Return (x, y) of the center of cell containing provided text 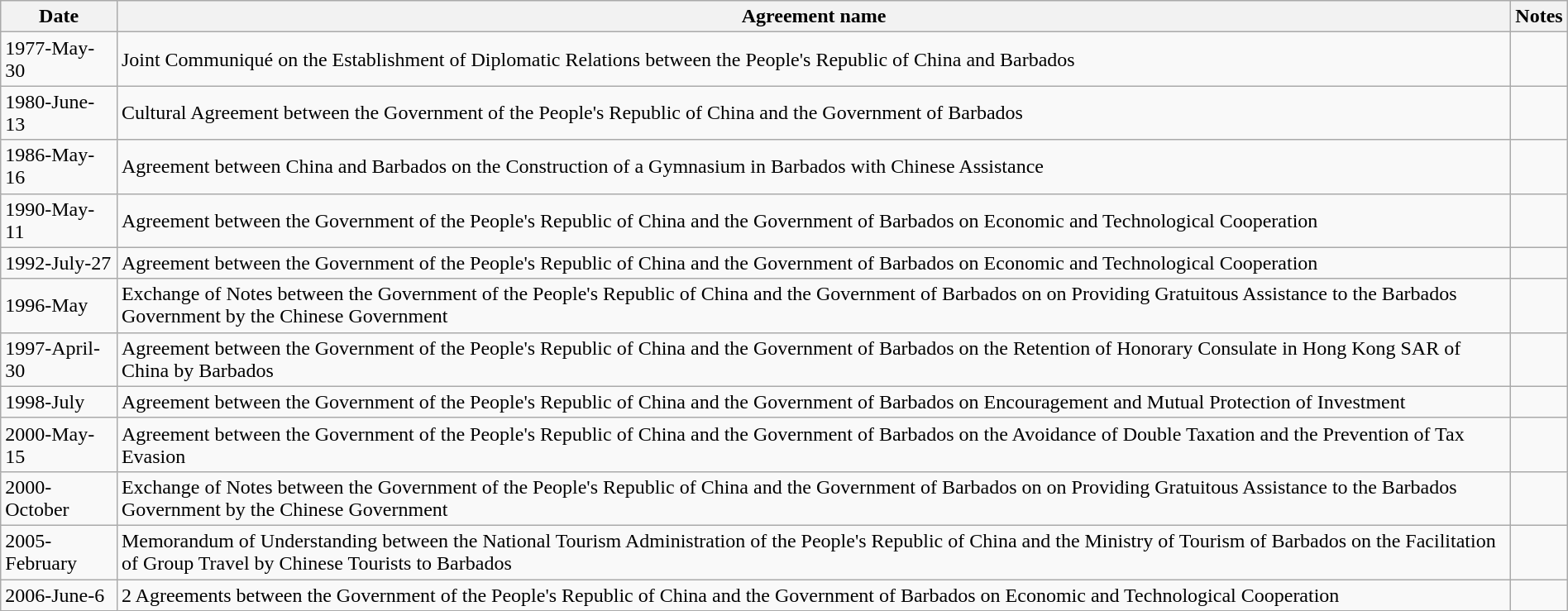
1998-July (60, 402)
Date (60, 17)
1996-May (60, 306)
Agreement between China and Barbados on the Construction of a Gymnasium in Barbados with Chinese Assistance (814, 167)
1977-May-30 (60, 60)
Cultural Agreement between the Government of the People's Republic of China and the Government of Barbados (814, 112)
1992-July-27 (60, 263)
2005-February (60, 552)
2000-May-15 (60, 445)
2 Agreements between the Government of the People's Republic of China and the Government of Barbados on Economic and Technological Cooperation (814, 594)
2006-June-6 (60, 594)
1980-June-13 (60, 112)
2000-October (60, 498)
1990-May-11 (60, 220)
Agreement name (814, 17)
1986-May-16 (60, 167)
Notes (1539, 17)
Joint Communiqué on the Establishment of Diplomatic Relations between the People's Republic of China and Barbados (814, 60)
1997-April-30 (60, 359)
